Return the (X, Y) coordinate for the center point of the cell that contains the specified text.  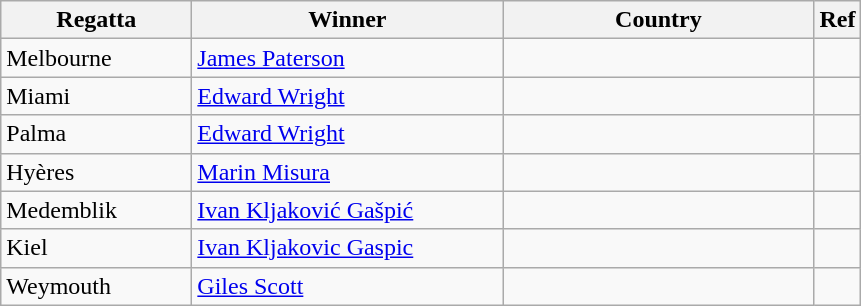
Marin Misura (348, 172)
Kiel (96, 248)
Winner (348, 20)
Ref (838, 20)
Hyères (96, 172)
Giles Scott (348, 286)
Miami (96, 96)
Country (658, 20)
Regatta (96, 20)
Ivan Kljaković Gašpić (348, 210)
Palma (96, 134)
James Paterson (348, 58)
Weymouth (96, 286)
Medemblik (96, 210)
Ivan Kljakovic Gaspic (348, 248)
Melbourne (96, 58)
